Scan for the cell matching the given text and deliver its (X, Y) coordinate at center. 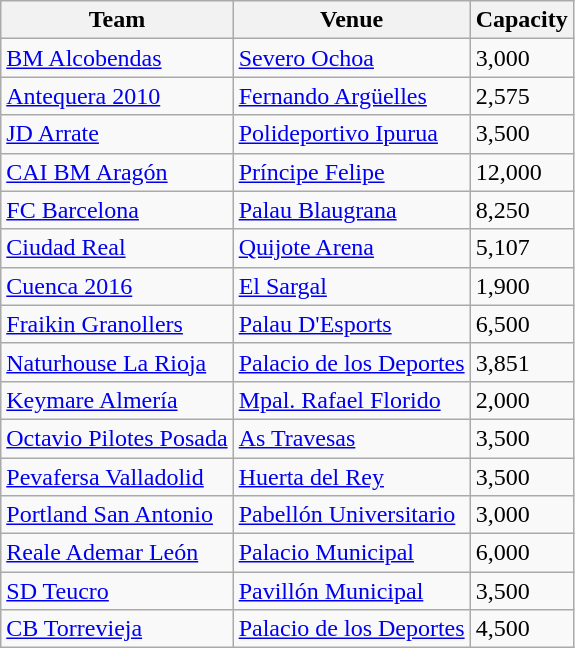
Severo Ochoa (352, 58)
Mpal. Rafael Florido (352, 400)
Pabellón Universitario (352, 515)
Keymare Almería (117, 400)
El Sargal (352, 286)
Capacity (522, 20)
Antequera 2010 (117, 96)
Quijote Arena (352, 248)
Palau D'Esports (352, 324)
Palacio Municipal (352, 553)
8,250 (522, 210)
Pavillón Municipal (352, 591)
1,900 (522, 286)
2,575 (522, 96)
Naturhouse La Rioja (117, 362)
Fraikin Granollers (117, 324)
Octavio Pilotes Posada (117, 438)
3,851 (522, 362)
Ciudad Real (117, 248)
Cuenca 2016 (117, 286)
As Travesas (352, 438)
12,000 (522, 172)
Reale Ademar León (117, 553)
SD Teucro (117, 591)
Palau Blaugrana (352, 210)
Venue (352, 20)
Huerta del Rey (352, 477)
Portland San Antonio (117, 515)
4,500 (522, 629)
Pevafersa Valladolid (117, 477)
5,107 (522, 248)
Fernando Argüelles (352, 96)
CB Torrevieja (117, 629)
6,500 (522, 324)
BM Alcobendas (117, 58)
Príncipe Felipe (352, 172)
6,000 (522, 553)
FC Barcelona (117, 210)
CAI BM Aragón (117, 172)
2,000 (522, 400)
Team (117, 20)
Polideportivo Ipurua (352, 134)
JD Arrate (117, 134)
